Return the [x, y] coordinate for the center point of the cell that contains the specified text.  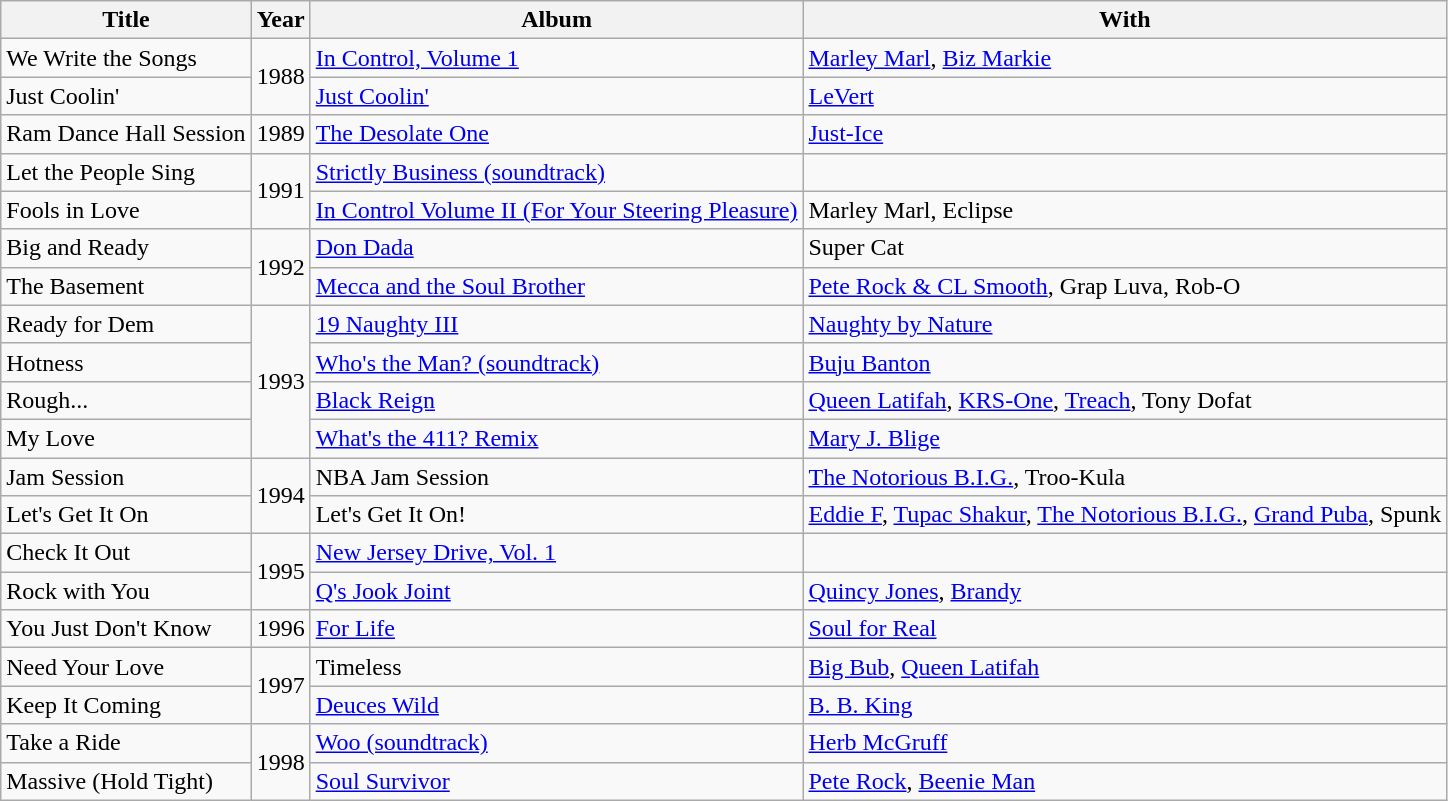
Naughty by Nature [1125, 324]
Check It Out [126, 553]
Just-Ice [1125, 134]
Title [126, 20]
Big and Ready [126, 248]
Rock with You [126, 591]
Rough... [126, 400]
Marley Marl, Eclipse [1125, 210]
What's the 411? Remix [556, 438]
Jam Session [126, 477]
Soul for Real [1125, 629]
Eddie F, Tupac Shakur, The Notorious B.I.G., Grand Puba, Spunk [1125, 515]
Need Your Love [126, 667]
1989 [280, 134]
Deuces Wild [556, 705]
You Just Don't Know [126, 629]
Let's Get It On [126, 515]
Hotness [126, 362]
Keep It Coming [126, 705]
Mecca and the Soul Brother [556, 286]
In Control, Volume 1 [556, 58]
1988 [280, 77]
Album [556, 20]
1998 [280, 762]
Quincy Jones, Brandy [1125, 591]
The Basement [126, 286]
1995 [280, 572]
Black Reign [556, 400]
Let the People Sing [126, 172]
Let's Get It On! [556, 515]
1991 [280, 191]
For Life [556, 629]
B. B. King [1125, 705]
Ready for Dem [126, 324]
New Jersey Drive, Vol. 1 [556, 553]
Woo (soundtrack) [556, 743]
Big Bub, Queen Latifah [1125, 667]
Fools in Love [126, 210]
1994 [280, 496]
With [1125, 20]
The Notorious B.I.G., Troo-Kula [1125, 477]
Massive (Hold Tight) [126, 781]
1993 [280, 381]
19 Naughty III [556, 324]
In Control Volume II (For Your Steering Pleasure) [556, 210]
Don Dada [556, 248]
Strictly Business (soundtrack) [556, 172]
Who's the Man? (soundtrack) [556, 362]
Take a Ride [126, 743]
Year [280, 20]
Herb McGruff [1125, 743]
We Write the Songs [126, 58]
Mary J. Blige [1125, 438]
Queen Latifah, KRS-One, Treach, Tony Dofat [1125, 400]
Pete Rock & CL Smooth, Grap Luva, Rob-O [1125, 286]
LeVert [1125, 96]
NBA Jam Session [556, 477]
Super Cat [1125, 248]
Timeless [556, 667]
Q's Jook Joint [556, 591]
My Love [126, 438]
The Desolate One [556, 134]
Buju Banton [1125, 362]
Marley Marl, Biz Markie [1125, 58]
1992 [280, 267]
1996 [280, 629]
Soul Survivor [556, 781]
1997 [280, 686]
Ram Dance Hall Session [126, 134]
Pete Rock, Beenie Man [1125, 781]
